For the text-containing cell, return its midpoint in (x, y) coordinate format. 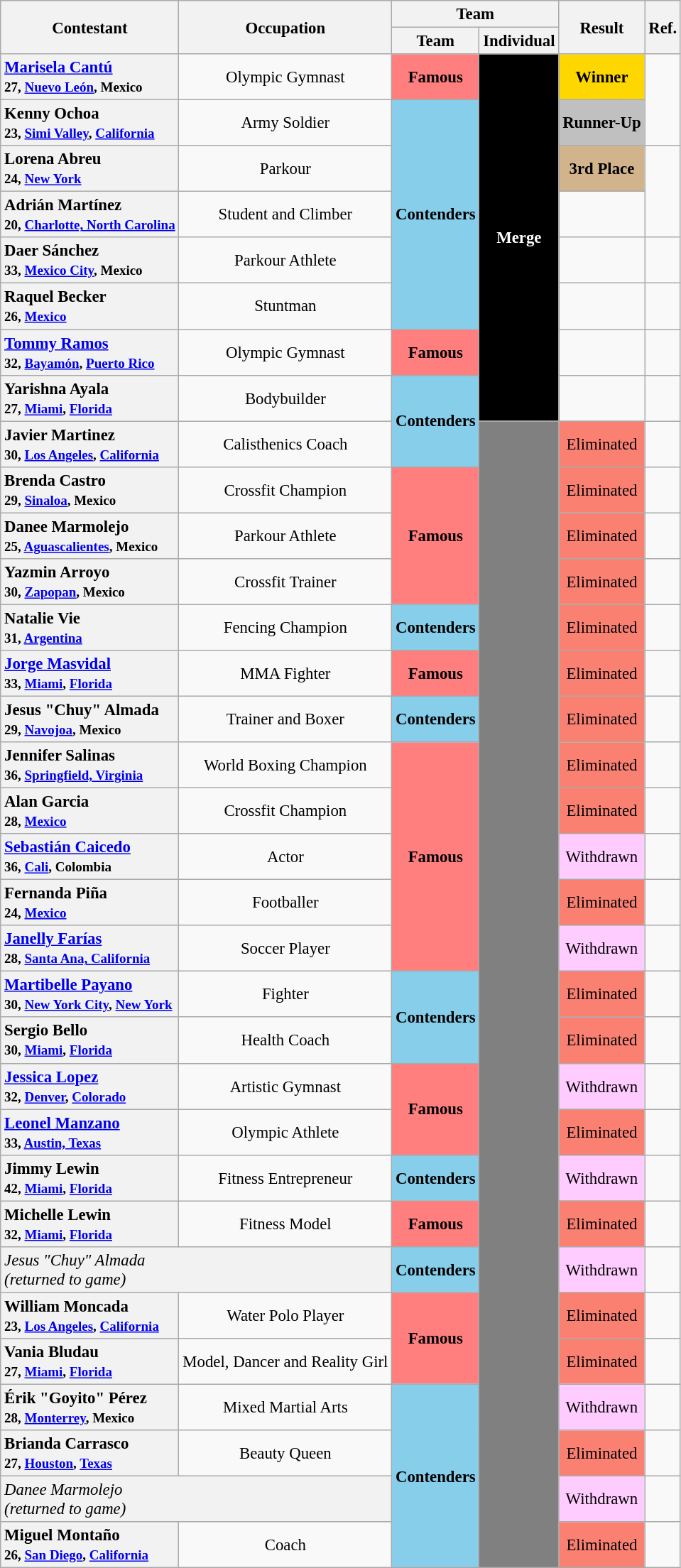
Jessica Lopez32, Denver, Colorado (89, 1087)
Occupation (285, 27)
Winner (602, 77)
Footballer (285, 903)
Tommy Ramos32, Bayamón, Puerto Rico (89, 352)
Fitness Model (285, 1224)
Actor (285, 856)
Crossfit Trainer (285, 582)
Ref. (663, 27)
3rd Place (602, 169)
Marisela Cantú27, Nuevo León, Mexico (89, 77)
Brenda Castro29, Sinaloa, Mexico (89, 490)
Jesus "Chuy" Almada(returned to game) (196, 1270)
Javier Martinez30, Los Angeles, California (89, 445)
Raquel Becker26, Mexico (89, 307)
Sergio Bello30, Miami, Florida (89, 1041)
Danee Marmolejo(returned to game) (196, 1500)
Soccer Player (285, 949)
Student and Climber (285, 214)
Adrián Martínez20, Charlotte, North Carolina (89, 214)
Érik "Goyito" Pérez28, Monterrey, Mexico (89, 1408)
Martibelle Payano30, New York City, New York (89, 994)
Fencing Champion (285, 628)
World Boxing Champion (285, 766)
Yarishna Ayala27, Miami, Florida (89, 398)
Brianda Carrasco27, Houston, Texas (89, 1453)
Parkour (285, 169)
Bodybuilder (285, 398)
Merge (519, 237)
William Moncada23, Los Angeles, California (89, 1315)
Danee Marmolejo25, Aguascalientes, Mexico (89, 535)
Jorge Masvidal33, Miami, Florida (89, 673)
Jennifer Salinas36, Springfield, Virginia (89, 766)
Olympic Athlete (285, 1132)
Vania Bludau27, Miami, Florida (89, 1362)
Calisthenics Coach (285, 445)
Coach (285, 1545)
Kenny Ochoa23, Simi Valley, California (89, 124)
Stuntman (285, 307)
Beauty Queen (285, 1453)
Model, Dancer and Reality Girl (285, 1362)
Trainer and Boxer (285, 719)
Fernanda Piña24, Mexico (89, 903)
Artistic Gymnast (285, 1087)
Army Soldier (285, 124)
Alan Garcia28, Mexico (89, 811)
Michelle Lewin32, Miami, Florida (89, 1224)
Fitness Entrepreneur (285, 1177)
Natalie Vie31, Argentina (89, 628)
Health Coach (285, 1041)
Fighter (285, 994)
Lorena Abreu24, New York (89, 169)
Jesus "Chuy" Almada29, Navojoa, Mexico (89, 719)
Jimmy Lewin42, Miami, Florida (89, 1177)
Daer Sánchez33, Mexico City, Mexico (89, 260)
Individual (519, 41)
MMA Fighter (285, 673)
Water Polo Player (285, 1315)
Contestant (89, 27)
Result (602, 27)
Miguel Montaño26, San Diego, California (89, 1545)
Sebastián Caicedo36, Cali, Colombia (89, 856)
Mixed Martial Arts (285, 1408)
Janelly Farías28, Santa Ana, California (89, 949)
Yazmin Arroyo30, Zapopan, Mexico (89, 582)
Runner-Up (602, 124)
Leonel Manzano33, Austin, Texas (89, 1132)
